From the cell containing the given text, extract its center point as (x, y) coordinate. 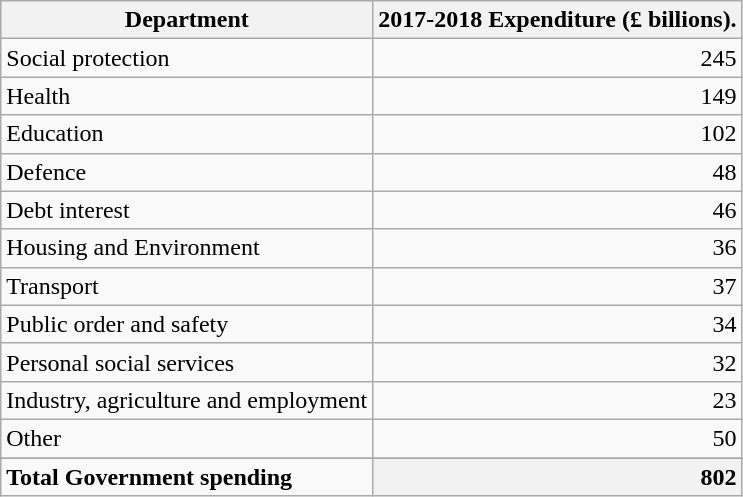
Health (187, 96)
Other (187, 438)
48 (558, 172)
Transport (187, 286)
Industry, agriculture and employment (187, 400)
Defence (187, 172)
23 (558, 400)
32 (558, 362)
Social protection (187, 58)
46 (558, 210)
2017-2018 Expenditure (£ billions). (558, 20)
37 (558, 286)
Total Government spending (187, 477)
Personal social services (187, 362)
50 (558, 438)
Department (187, 20)
149 (558, 96)
Housing and Environment (187, 248)
34 (558, 324)
102 (558, 134)
245 (558, 58)
36 (558, 248)
Debt interest (187, 210)
Public order and safety (187, 324)
802 (558, 477)
Education (187, 134)
